Scan for the cell matching the given text and deliver its (x, y) coordinate at center. 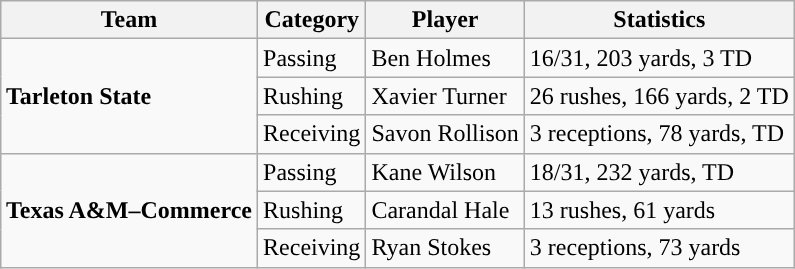
Texas A&M–Commerce (130, 210)
16/31, 203 yards, 3 TD (659, 58)
13 rushes, 61 yards (659, 210)
Savon Rollison (445, 134)
Team (130, 20)
26 rushes, 166 yards, 2 TD (659, 96)
Xavier Turner (445, 96)
18/31, 232 yards, TD (659, 172)
Kane Wilson (445, 172)
Statistics (659, 20)
3 receptions, 78 yards, TD (659, 134)
Carandal Hale (445, 210)
Tarleton State (130, 96)
Ryan Stokes (445, 248)
Player (445, 20)
3 receptions, 73 yards (659, 248)
Ben Holmes (445, 58)
Category (312, 20)
